Provide the (X, Y) coordinate of the cell's center where the given text is located.  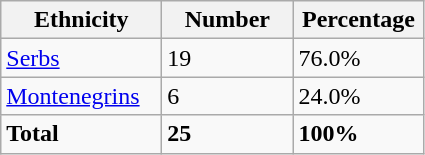
Serbs (82, 58)
24.0% (358, 96)
Montenegrins (82, 96)
19 (228, 58)
25 (228, 134)
100% (358, 134)
Ethnicity (82, 20)
Percentage (358, 20)
Total (82, 134)
6 (228, 96)
Number (228, 20)
76.0% (358, 58)
